Provide the [X, Y] coordinate of the cell's center where the given text is located.  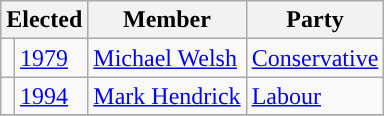
Mark Hendrick [167, 96]
Elected [44, 20]
1994 [50, 96]
Conservative [315, 58]
1979 [50, 58]
Labour [315, 96]
Party [315, 20]
Member [167, 20]
Michael Welsh [167, 58]
